Output the [x, y] coordinate of the center of the cell containing the given text.  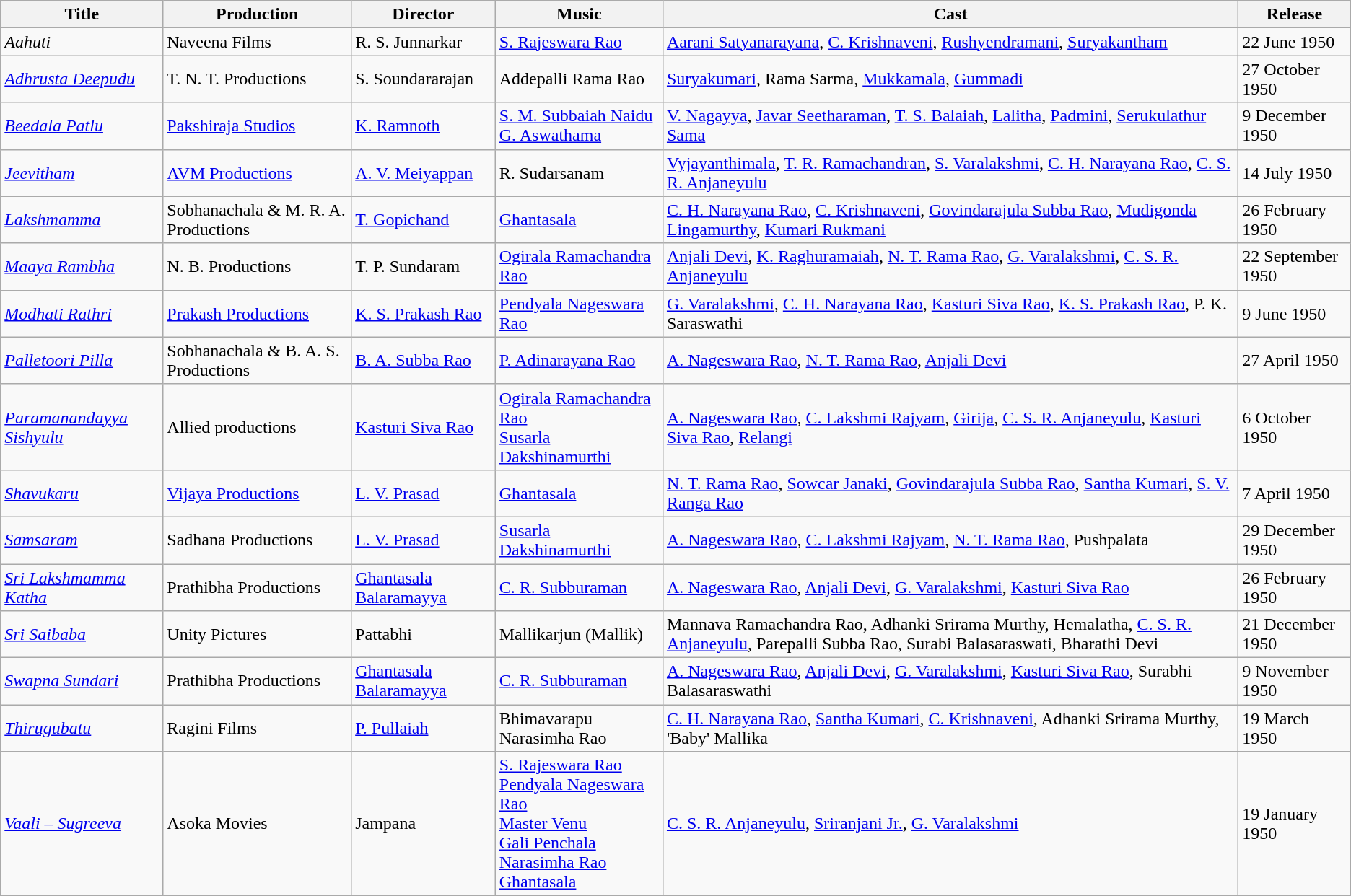
19 March 1950 [1295, 729]
Pakshiraja Studios [257, 126]
N. T. Rama Rao, Sowcar Janaki, Govindarajula Subba Rao, Santha Kumari, S. V. Ranga Rao [950, 493]
AVM Productions [257, 173]
Cast [950, 14]
Asoka Movies [257, 824]
Ragini Films [257, 729]
Sadhana Productions [257, 540]
Music [579, 14]
Mallikarjun (Mallik) [579, 635]
Jampana [424, 824]
Vyjayanthimala, T. R. Ramachandran, S. Varalakshmi, C. H. Narayana Rao, C. S. R. Anjaneyulu [950, 173]
Anjali Devi, K. Raghuramaiah, N. T. Rama Rao, G. Varalakshmi, C. S. R. Anjaneyulu [950, 267]
S. M. Subbaiah NaiduG. Aswathama [579, 126]
R. S. Junnarkar [424, 42]
6 October 1950 [1295, 427]
9 December 1950 [1295, 126]
Sri Saibaba [82, 635]
Modhati Rathri [82, 313]
T. N. T. Productions [257, 79]
22 September 1950 [1295, 267]
S. Soundararajan [424, 79]
Sri Lakshmamma Katha [82, 587]
T. Gopichand [424, 219]
Palletoori Pilla [82, 361]
14 July 1950 [1295, 173]
7 April 1950 [1295, 493]
R. Sudarsanam [579, 173]
Sobhanachala & M. R. A. Productions [257, 219]
A. Nageswara Rao, Anjali Devi, G. Varalakshmi, Kasturi Siva Rao, Surabhi Balasaraswathi [950, 681]
27 April 1950 [1295, 361]
A. Nageswara Rao, Anjali Devi, G. Varalakshmi, Kasturi Siva Rao [950, 587]
Ogirala Ramachandra RaoSusarla Dakshinamurthi [579, 427]
Production [257, 14]
Aahuti [82, 42]
Ogirala Ramachandra Rao [579, 267]
N. B. Productions [257, 267]
Release [1295, 14]
T. P. Sundaram [424, 267]
Prakash Productions [257, 313]
Unity Pictures [257, 635]
S. Rajeswara Rao [579, 42]
P. Adinarayana Rao [579, 361]
C. H. Narayana Rao, C. Krishnaveni, Govindarajula Subba Rao, Mudigonda Lingamurthy, Kumari Rukmani [950, 219]
V. Nagayya, Javar Seetharaman, T. S. Balaiah, Lalitha, Padmini, Serukulathur Sama [950, 126]
K. S. Prakash Rao [424, 313]
Swapna Sundari [82, 681]
Pattabhi [424, 635]
Title [82, 14]
Mannava Ramachandra Rao, Adhanki Srirama Murthy, Hemalatha, C. S. R. Anjaneyulu, Parepalli Subba Rao, Surabi Balasaraswati, Bharathi Devi [950, 635]
C. S. R. Anjaneyulu, Sriranjani Jr., G. Varalakshmi [950, 824]
Sobhanachala & B. A. S. Productions [257, 361]
Thirugubatu [82, 729]
Aarani Satyanarayana, C. Krishnaveni, Rushyendramani, Suryakantham [950, 42]
29 December 1950 [1295, 540]
A. Nageswara Rao, C. Lakshmi Rajyam, Girija, C. S. R. Anjaneyulu, Kasturi Siva Rao, Relangi [950, 427]
Susarla Dakshinamurthi [579, 540]
Shavukaru [82, 493]
19 January 1950 [1295, 824]
Kasturi Siva Rao [424, 427]
21 December 1950 [1295, 635]
Adhrusta Deepudu [82, 79]
Addepalli Rama Rao [579, 79]
A. V. Meiyappan [424, 173]
B. A. Subba Rao [424, 361]
9 November 1950 [1295, 681]
Naveena Films [257, 42]
A. Nageswara Rao, N. T. Rama Rao, Anjali Devi [950, 361]
9 June 1950 [1295, 313]
22 June 1950 [1295, 42]
S. Rajeswara RaoPendyala Nageswara RaoMaster VenuGali Penchala Narasimha RaoGhantasala [579, 824]
Allied productions [257, 427]
Lakshmamma [82, 219]
Beedala Patlu [82, 126]
Bhimavarapu Narasimha Rao [579, 729]
Vaali – Sugreeva [82, 824]
Jeevitham [82, 173]
A. Nageswara Rao, C. Lakshmi Rajyam, N. T. Rama Rao, Pushpalata [950, 540]
Pendyala Nageswara Rao [579, 313]
Suryakumari, Rama Sarma, Mukkamala, Gummadi [950, 79]
C. H. Narayana Rao, Santha Kumari, C. Krishnaveni, Adhanki Srirama Murthy, 'Baby' Mallika [950, 729]
Director [424, 14]
Paramanandayya Sishyulu [82, 427]
G. Varalakshmi, C. H. Narayana Rao, Kasturi Siva Rao, K. S. Prakash Rao, P. K. Saraswathi [950, 313]
Samsaram [82, 540]
Maaya Rambha [82, 267]
P. Pullaiah [424, 729]
Vijaya Productions [257, 493]
27 October 1950 [1295, 79]
K. Ramnoth [424, 126]
